From the cell containing the given text, extract its center point as [x, y] coordinate. 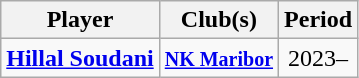
Player [80, 20]
Club(s) [218, 20]
Period [318, 20]
2023– [318, 58]
NK Maribor [218, 58]
Hillal Soudani [80, 58]
